Scan for the cell matching the given text and deliver its [X, Y] coordinate at center. 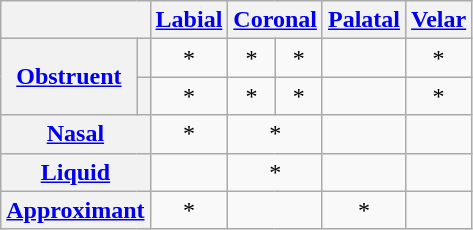
Coronal [276, 20]
Palatal [364, 20]
Approximant [76, 210]
Liquid [76, 172]
Obstruent [69, 77]
Velar [439, 20]
Labial [189, 20]
Nasal [76, 134]
